Locate the cell with the specified text and output its (x, y) center coordinate. 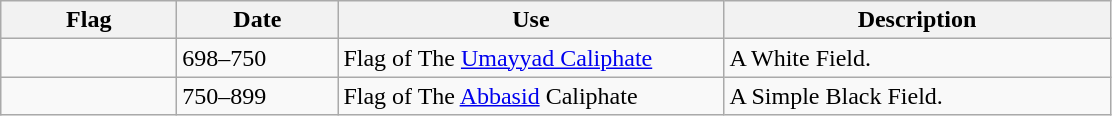
750–899 (258, 96)
698–750 (258, 58)
Flag of The Umayyad Caliphate (531, 58)
Flag of The Abbasid Caliphate (531, 96)
A Simple Black Field. (917, 96)
Flag (89, 20)
Date (258, 20)
Description (917, 20)
A White Field. (917, 58)
Use (531, 20)
